Extract the [x, y] coordinate from the center of the cell holding the provided text.  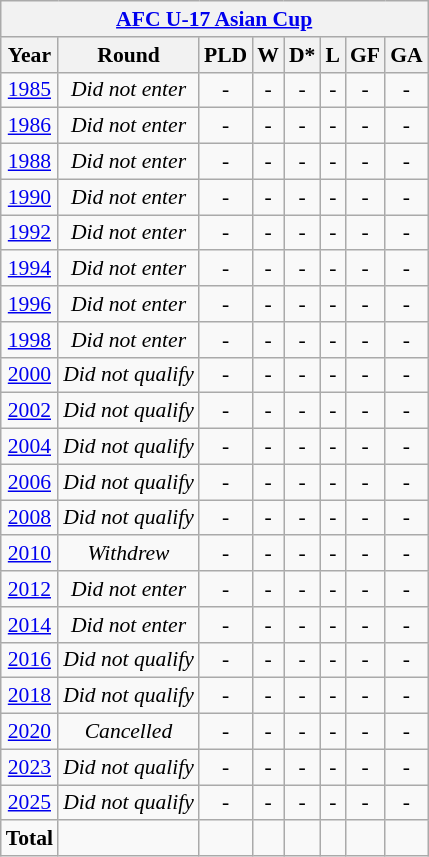
1988 [30, 162]
GF [365, 55]
2000 [30, 375]
2006 [30, 482]
Year [30, 55]
1986 [30, 126]
2002 [30, 411]
D* [302, 55]
W [268, 55]
2014 [30, 625]
AFC U-17 Asian Cup [214, 19]
2010 [30, 554]
2012 [30, 589]
Round [128, 55]
PLD [226, 55]
2004 [30, 447]
2020 [30, 732]
GA [406, 55]
1994 [30, 269]
2008 [30, 518]
L [332, 55]
2025 [30, 803]
1996 [30, 304]
2016 [30, 660]
Cancelled [128, 732]
1985 [30, 90]
1998 [30, 340]
Total [30, 839]
2023 [30, 767]
Withdrew [128, 554]
2018 [30, 696]
1992 [30, 233]
1990 [30, 197]
